Provide the (X, Y) coordinate of the cell's center where the given text is located.  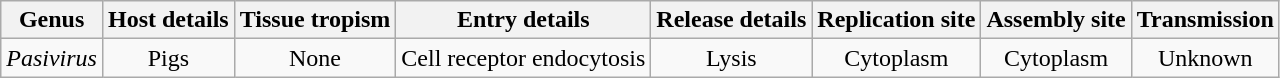
Unknown (1205, 58)
Replication site (896, 20)
Cell receptor endocytosis (524, 58)
None (315, 58)
Tissue tropism (315, 20)
Entry details (524, 20)
Host details (168, 20)
Release details (732, 20)
Assembly site (1056, 20)
Genus (52, 20)
Lysis (732, 58)
Transmission (1205, 20)
Pasivirus (52, 58)
Pigs (168, 58)
